Output the [X, Y] coordinate of the center of the cell containing the given text.  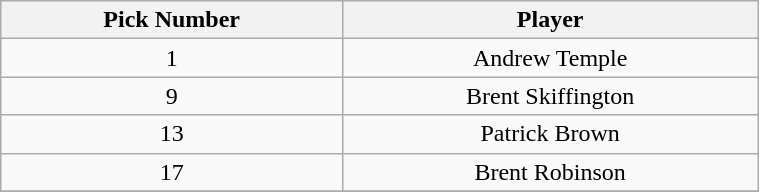
9 [172, 96]
Pick Number [172, 20]
13 [172, 134]
Brent Robinson [550, 172]
Patrick Brown [550, 134]
1 [172, 58]
17 [172, 172]
Player [550, 20]
Andrew Temple [550, 58]
Brent Skiffington [550, 96]
